Search for the cell housing the specified text and yield its (X, Y) center coordinate. 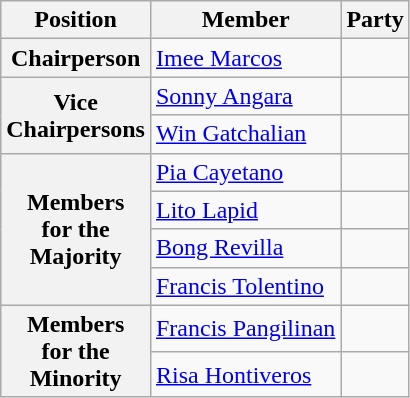
Chairperson (76, 58)
Party (375, 20)
Lito Lapid (245, 210)
Position (76, 20)
ViceChairpersons (76, 115)
Sonny Angara (245, 96)
Member (245, 20)
Bong Revilla (245, 248)
Francis Tolentino (245, 286)
Win Gatchalian (245, 134)
Membersfor theMajority (76, 229)
Pia Cayetano (245, 172)
Membersfor theMinority (76, 351)
Francis Pangilinan (245, 328)
Risa Hontiveros (245, 374)
Imee Marcos (245, 58)
